Pinpoint the cell where the given text exists, returning its [X, Y] midpoint coordinate. 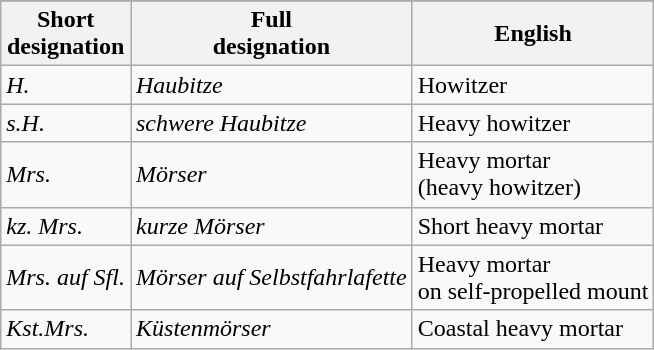
kz. Mrs. [66, 226]
Mrs. auf Sfl. [66, 278]
schwere Haubitze [271, 123]
Fulldesignation [271, 34]
Mrs. [66, 174]
Kst.Mrs. [66, 329]
H. [66, 85]
Shortdesignation [66, 34]
Heavy howitzer [533, 123]
s.H. [66, 123]
Küstenmörser [271, 329]
Howitzer [533, 85]
Heavy mortaron self-propelled mount [533, 278]
kurze Mörser [271, 226]
English [533, 34]
Coastal heavy mortar [533, 329]
Short heavy mortar [533, 226]
Haubitze [271, 85]
Heavy mortar(heavy howitzer) [533, 174]
Mörser auf Selbstfahrlafette [271, 278]
Mörser [271, 174]
